Extract the [x, y] coordinate from the center of the cell holding the provided text.  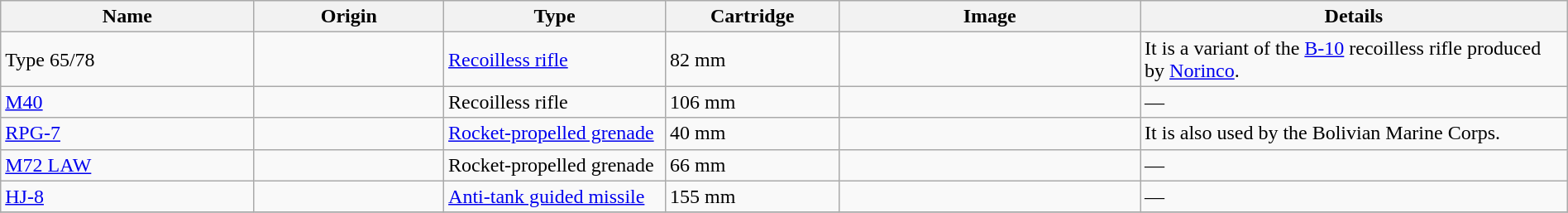
Name [127, 17]
Type 65/78 [127, 60]
HJ-8 [127, 196]
155 mm [752, 196]
Image [990, 17]
It is a variant of the B-10 recoilless rifle produced by Norinco. [1355, 60]
RPG-7 [127, 133]
M40 [127, 102]
82 mm [752, 60]
M72 LAW [127, 165]
Type [555, 17]
40 mm [752, 133]
Anti-tank guided missile [555, 196]
Origin [349, 17]
It is also used by the Bolivian Marine Corps. [1355, 133]
66 mm [752, 165]
106 mm [752, 102]
Cartridge [752, 17]
Details [1355, 17]
